Determine the [X, Y] coordinate at the center of the cell enclosing the given text.  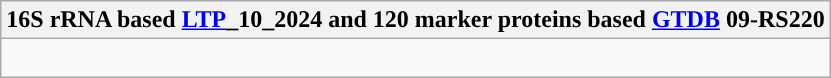
16S rRNA based LTP_10_2024 and 120 marker proteins based GTDB 09-RS220 [416, 20]
